From the cell containing the given text, extract its center point as [x, y] coordinate. 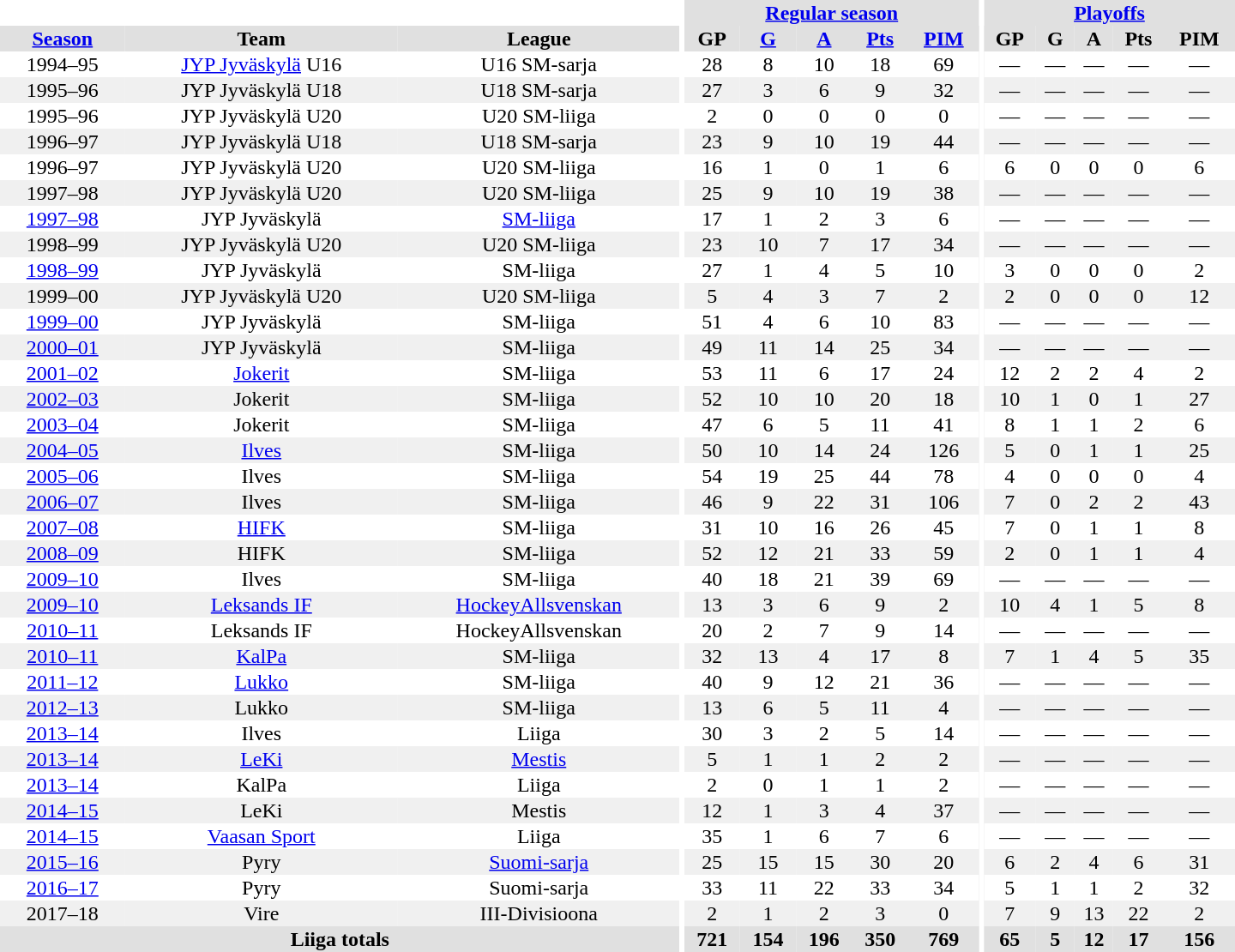
Regular season [832, 13]
2008–09 [63, 553]
1994–95 [63, 64]
Vire [262, 913]
2004–05 [63, 450]
2007–08 [63, 527]
50 [712, 450]
54 [712, 476]
2003–04 [63, 425]
III-Divisioona [539, 913]
37 [943, 810]
2002–03 [63, 399]
350 [880, 939]
Team [262, 39]
2001–02 [63, 373]
46 [712, 502]
45 [943, 527]
78 [943, 476]
53 [712, 373]
154 [768, 939]
28 [712, 64]
51 [712, 322]
47 [712, 425]
65 [1010, 939]
2016–17 [63, 888]
41 [943, 425]
U16 SM-sarja [539, 64]
126 [943, 450]
106 [943, 502]
Vaasan Sport [262, 836]
156 [1199, 939]
196 [823, 939]
2015–16 [63, 862]
2017–18 [63, 913]
League [539, 39]
2006–07 [63, 502]
Liiga totals [340, 939]
769 [943, 939]
2000–01 [63, 347]
36 [943, 682]
59 [943, 553]
2011–12 [63, 682]
38 [943, 193]
26 [880, 527]
2005–06 [63, 476]
83 [943, 322]
39 [880, 579]
2012–13 [63, 708]
49 [712, 347]
43 [1199, 502]
721 [712, 939]
JYP Jyväskylä U16 [262, 64]
Season [63, 39]
Playoffs [1110, 13]
